Locate the cell with the specified text and output its (X, Y) center coordinate. 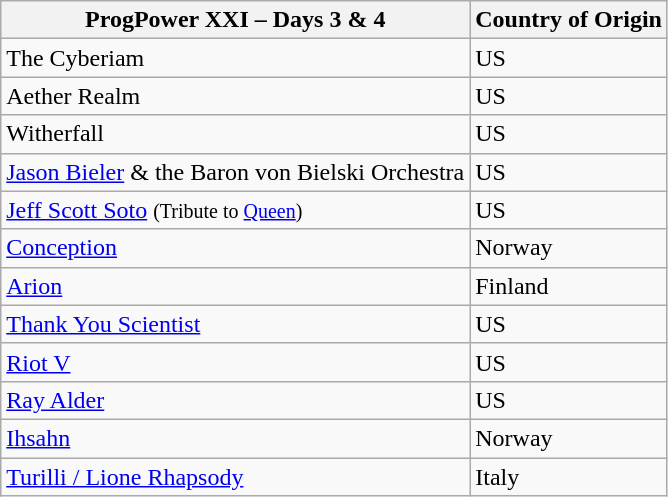
The Cyberiam (236, 58)
Ihsahn (236, 438)
Aether Realm (236, 96)
Riot V (236, 362)
Conception (236, 248)
Arion (236, 286)
Witherfall (236, 134)
Italy (569, 477)
Finland (569, 286)
Country of Origin (569, 20)
Jeff Scott Soto (Tribute to Queen) (236, 210)
Jason Bieler & the Baron von Bielski Orchestra (236, 172)
Ray Alder (236, 400)
Turilli / Lione Rhapsody (236, 477)
ProgPower XXI – Days 3 & 4 (236, 20)
Thank You Scientist (236, 324)
